Capture the cell that displays the provided text and extract its (X, Y) central coordinate. 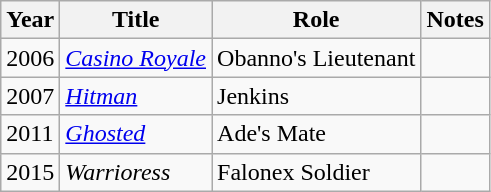
Falonex Soldier (316, 172)
Obanno's Lieutenant (316, 58)
Ghosted (136, 134)
Casino Royale (136, 58)
2015 (30, 172)
Title (136, 20)
Role (316, 20)
Year (30, 20)
Notes (455, 20)
Hitman (136, 96)
Warrioress (136, 172)
2007 (30, 96)
2006 (30, 58)
Ade's Mate (316, 134)
2011 (30, 134)
Jenkins (316, 96)
